Scan for the cell matching the given text and deliver its [x, y] coordinate at center. 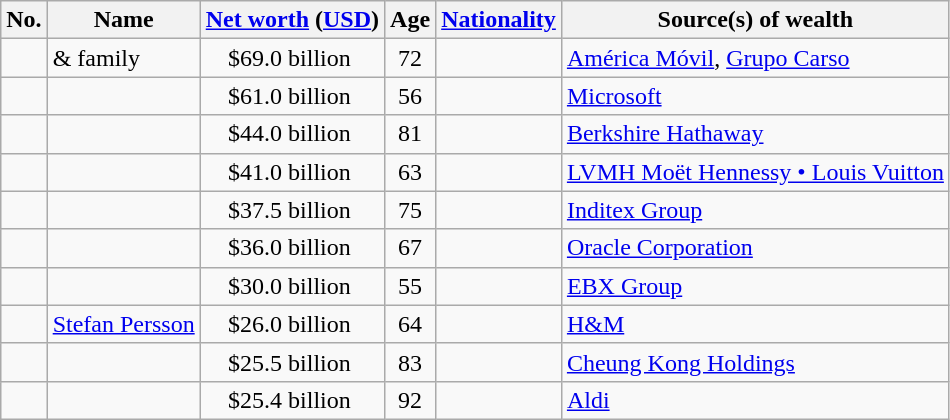
América Móvil, Grupo Carso [755, 58]
$36.0 billion [292, 248]
$44.0 billion [292, 134]
Age [410, 20]
LVMH Moët Hennessy • Louis Vuitton [755, 172]
Net worth (USD) [292, 20]
Cheung Kong Holdings [755, 362]
$30.0 billion [292, 286]
H&M [755, 324]
64 [410, 324]
$41.0 billion [292, 172]
63 [410, 172]
67 [410, 248]
$69.0 billion [292, 58]
No. [24, 20]
Stefan Persson [124, 324]
& family [124, 58]
Oracle Corporation [755, 248]
Name [124, 20]
Nationality [499, 20]
83 [410, 362]
$37.5 billion [292, 210]
72 [410, 58]
81 [410, 134]
$25.5 billion [292, 362]
Source(s) of wealth [755, 20]
$61.0 billion [292, 96]
55 [410, 286]
EBX Group [755, 286]
$26.0 billion [292, 324]
Inditex Group [755, 210]
92 [410, 400]
75 [410, 210]
Aldi [755, 400]
Berkshire Hathaway [755, 134]
Microsoft [755, 96]
56 [410, 96]
$25.4 billion [292, 400]
